Identify which cell holds the provided text, then report its [X, Y] central coordinate. 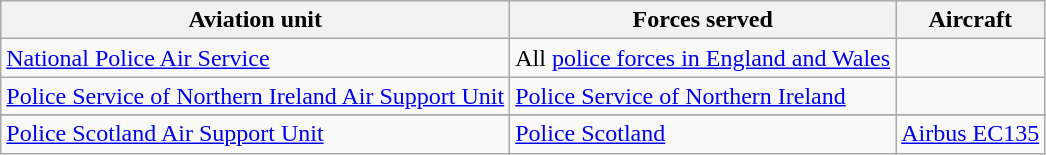
National Police Air Service [256, 58]
Aviation unit [256, 20]
Police Scotland Air Support Unit [256, 134]
Aircraft [970, 20]
Police Service of Northern Ireland Air Support Unit [256, 96]
Forces served [703, 20]
Airbus EC135 [970, 134]
Police Scotland [703, 134]
All police forces in England and Wales [703, 58]
Police Service of Northern Ireland [703, 96]
